Output the (X, Y) coordinate of the center of the cell containing the given text.  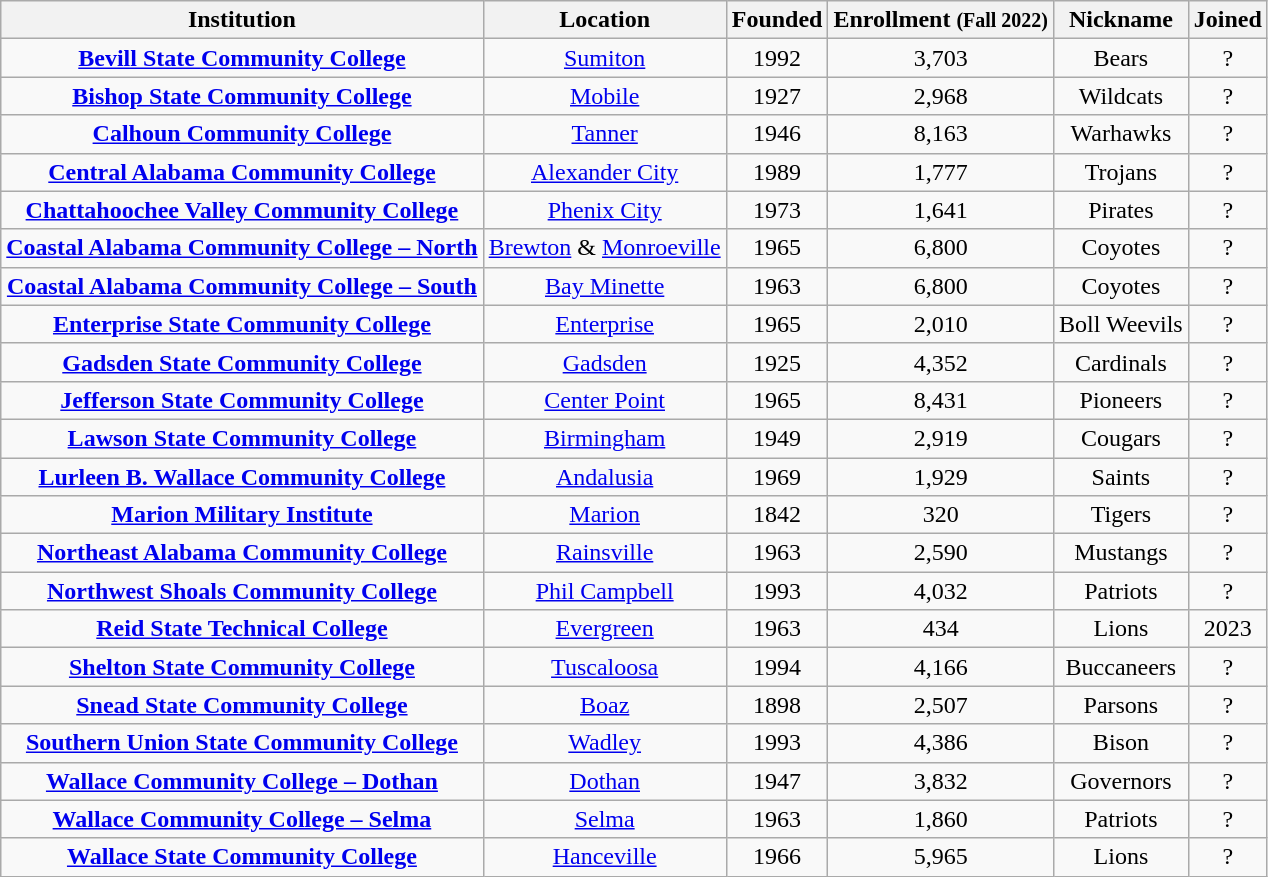
Boaz (604, 705)
Warhawks (1122, 134)
Wallace Community College – Selma (242, 819)
Phil Campbell (604, 591)
Selma (604, 819)
Birmingham (604, 438)
Andalusia (604, 477)
Bison (1122, 743)
4,032 (941, 591)
Joined (1228, 20)
Enrollment (Fall 2022) (941, 20)
Sumiton (604, 58)
Nickname (1122, 20)
Cardinals (1122, 362)
1947 (777, 781)
Calhoun Community College (242, 134)
Shelton State Community College (242, 667)
Rainsville (604, 553)
4,166 (941, 667)
320 (941, 515)
Central Alabama Community College (242, 172)
Bishop State Community College (242, 96)
Pirates (1122, 210)
3,703 (941, 58)
Coastal Alabama Community College – North (242, 248)
434 (941, 629)
1949 (777, 438)
Chattahoochee Valley Community College (242, 210)
Enterprise (604, 324)
Center Point (604, 400)
Mobile (604, 96)
Bay Minette (604, 286)
2023 (1228, 629)
Bevill State Community College (242, 58)
Reid State Technical College (242, 629)
1946 (777, 134)
Tigers (1122, 515)
Lurleen B. Wallace Community College (242, 477)
1898 (777, 705)
Founded (777, 20)
Hanceville (604, 857)
8,431 (941, 400)
1927 (777, 96)
1,860 (941, 819)
2,590 (941, 553)
Governors (1122, 781)
Northwest Shoals Community College (242, 591)
Evergreen (604, 629)
Tuscaloosa (604, 667)
1,929 (941, 477)
Enterprise State Community College (242, 324)
1973 (777, 210)
3,832 (941, 781)
Boll Weevils (1122, 324)
Bears (1122, 58)
1925 (777, 362)
Lawson State Community College (242, 438)
1,777 (941, 172)
1992 (777, 58)
Gadsden State Community College (242, 362)
1842 (777, 515)
1989 (777, 172)
Marion (604, 515)
Mustangs (1122, 553)
Parsons (1122, 705)
1966 (777, 857)
Southern Union State Community College (242, 743)
Dothan (604, 781)
Marion Military Institute (242, 515)
1994 (777, 667)
Wallace Community College – Dothan (242, 781)
Pioneers (1122, 400)
1,641 (941, 210)
2,919 (941, 438)
1969 (777, 477)
4,352 (941, 362)
2,010 (941, 324)
Location (604, 20)
Wildcats (1122, 96)
8,163 (941, 134)
Wadley (604, 743)
Cougars (1122, 438)
Wallace State Community College (242, 857)
Brewton & Monroeville (604, 248)
4,386 (941, 743)
Snead State Community College (242, 705)
Coastal Alabama Community College – South (242, 286)
Saints (1122, 477)
Buccaneers (1122, 667)
Institution (242, 20)
Northeast Alabama Community College (242, 553)
2,968 (941, 96)
Tanner (604, 134)
5,965 (941, 857)
Trojans (1122, 172)
2,507 (941, 705)
Alexander City (604, 172)
Gadsden (604, 362)
Jefferson State Community College (242, 400)
Phenix City (604, 210)
